Pinpoint the cell where the given text exists, returning its (x, y) midpoint coordinate. 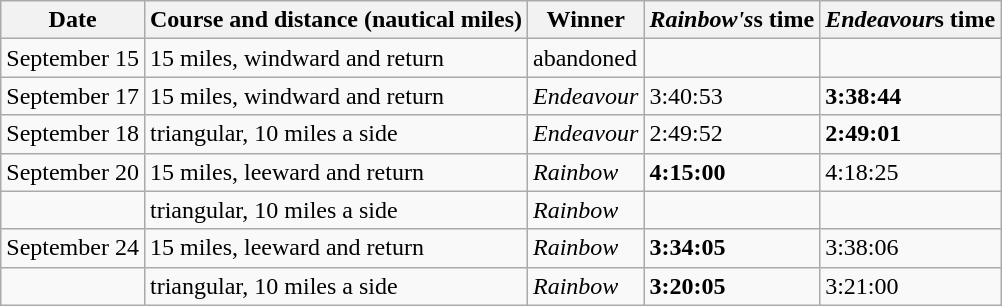
Winner (586, 20)
Date (73, 20)
September 18 (73, 134)
4:15:00 (732, 172)
3:40:53 (732, 96)
3:34:05 (732, 248)
2:49:01 (910, 134)
Endeavours time (910, 20)
Rainbow'ss time (732, 20)
Course and distance (nautical miles) (336, 20)
3:21:00 (910, 286)
September 17 (73, 96)
September 20 (73, 172)
abandoned (586, 58)
3:20:05 (732, 286)
2:49:52 (732, 134)
September 15 (73, 58)
3:38:06 (910, 248)
September 24 (73, 248)
3:38:44 (910, 96)
4:18:25 (910, 172)
